Identify which cell holds the provided text, then report its (x, y) central coordinate. 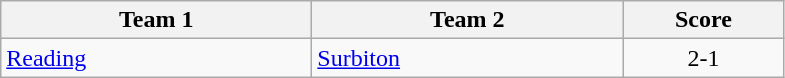
Team 1 (156, 20)
2-1 (704, 58)
Score (704, 20)
Team 2 (468, 20)
Reading (156, 58)
Surbiton (468, 58)
